Return the [x, y] coordinate for the center point of the cell that contains the specified text.  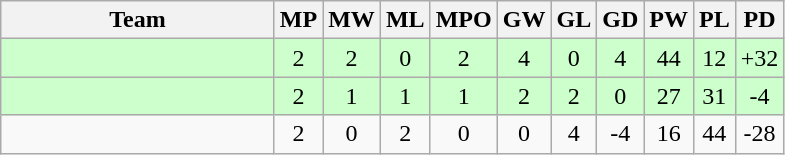
MPO [464, 20]
+32 [760, 58]
PD [760, 20]
GD [620, 20]
GW [524, 20]
ML [405, 20]
MW [352, 20]
PL [714, 20]
12 [714, 58]
27 [669, 96]
MP [298, 20]
31 [714, 96]
-28 [760, 134]
Team [138, 20]
GL [574, 20]
PW [669, 20]
16 [669, 134]
